Detect which cell encompasses the target text, then output its (x, y) center coordinate. 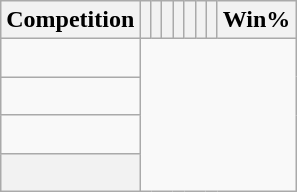
Competition (70, 20)
Win% (256, 20)
